Return the (X, Y) coordinate for the center point of the cell that contains the specified text.  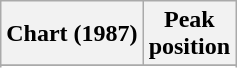
Peak position (189, 34)
Chart (1987) (72, 34)
